Search for the cell housing the specified text and yield its (x, y) center coordinate. 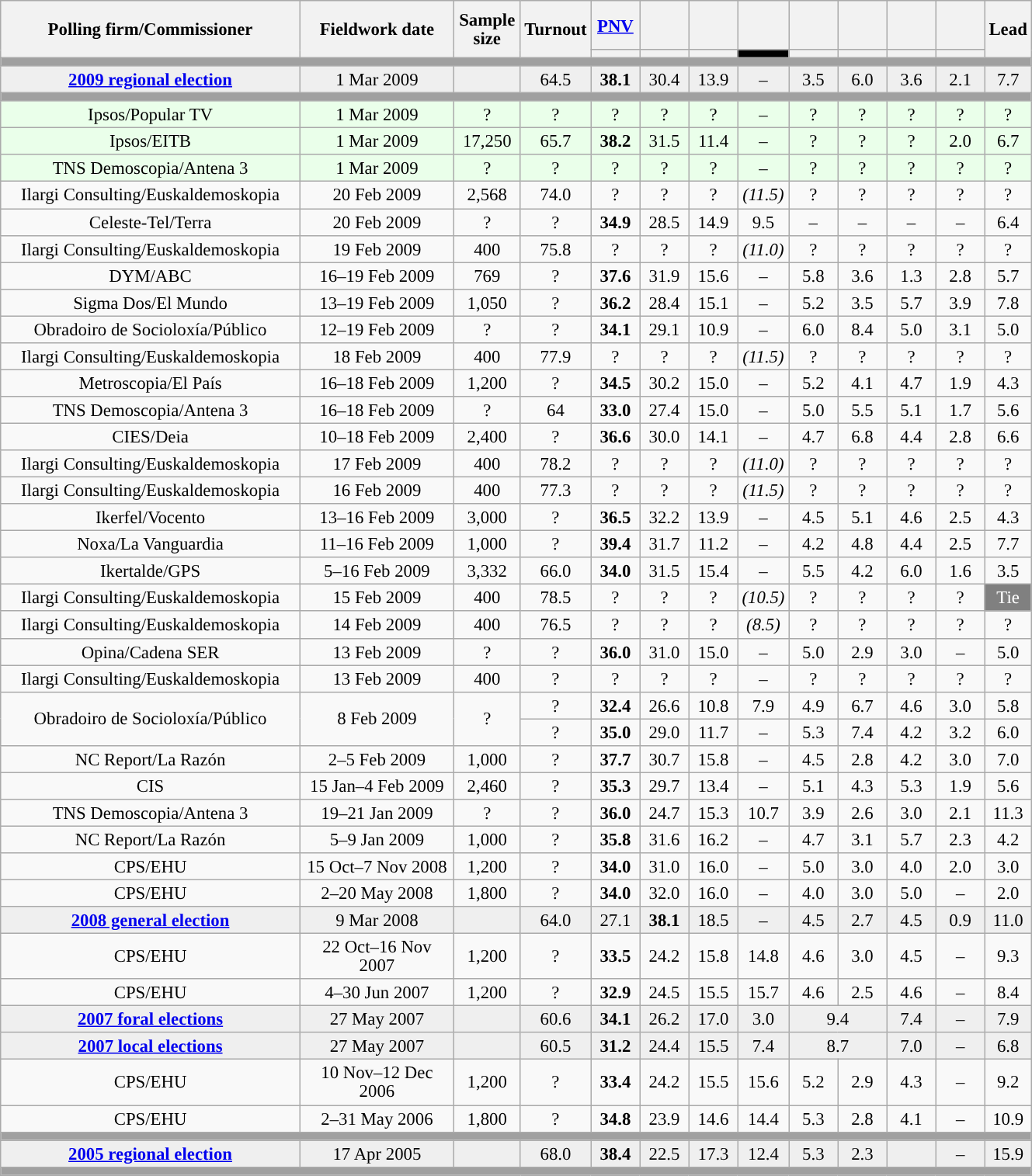
75.8 (556, 248)
35.3 (615, 786)
66.0 (556, 571)
34.8 (615, 1119)
15 Oct–7 Nov 2008 (377, 866)
31.7 (665, 545)
10.8 (713, 705)
22 Oct–16 Nov 2007 (377, 956)
2009 regional election (151, 79)
30.0 (665, 436)
Ikertalde/GPS (151, 571)
18.5 (713, 921)
16–19 Feb 2009 (377, 276)
2,460 (487, 786)
28.5 (665, 222)
17.3 (713, 1153)
64.0 (556, 921)
19–21 Jan 2009 (377, 813)
15.7 (763, 992)
Fieldwork date (377, 29)
11.0 (1008, 921)
3.2 (960, 733)
35.8 (615, 840)
11.4 (713, 141)
38.4 (615, 1153)
13–16 Feb 2009 (377, 517)
2008 general election (151, 921)
5–16 Feb 2009 (377, 571)
17,250 (487, 141)
13–19 Feb 2009 (377, 303)
3,000 (487, 517)
16.2 (713, 840)
Sigma Dos/El Mundo (151, 303)
2–31 May 2006 (377, 1119)
5–9 Jan 2009 (377, 840)
14.4 (763, 1119)
13.4 (713, 786)
78.5 (556, 598)
15.1 (713, 303)
Celeste-Tel/Terra (151, 222)
6.6 (1008, 436)
15.9 (1008, 1153)
8 Feb 2009 (377, 719)
2005 regional election (151, 1153)
27.1 (615, 921)
Noxa/La Vanguardia (151, 545)
Turnout (556, 29)
14.6 (713, 1119)
36.2 (615, 303)
Lead (1008, 29)
2,400 (487, 436)
30.4 (665, 79)
Opina/Cadena SER (151, 652)
15 Jan–4 Feb 2009 (377, 786)
14 Feb 2009 (377, 626)
22.5 (665, 1153)
29.7 (665, 786)
DYM/ABC (151, 276)
1.6 (960, 571)
1.3 (912, 276)
0.9 (960, 921)
17.0 (713, 1020)
24.7 (665, 813)
14.9 (713, 222)
7.8 (1008, 303)
2–5 Feb 2009 (377, 759)
15.3 (713, 813)
24.5 (665, 992)
77.3 (556, 491)
30.7 (665, 759)
1,050 (487, 303)
26.6 (665, 705)
15.4 (713, 571)
34.9 (615, 222)
6.4 (1008, 222)
33.4 (615, 1082)
11.7 (713, 733)
4–30 Jun 2007 (377, 992)
Ikerfel/Vocento (151, 517)
9.3 (1008, 956)
29.1 (665, 329)
8.7 (838, 1046)
(8.5) (763, 626)
32.9 (615, 992)
2007 foral elections (151, 1020)
10.7 (763, 813)
2.7 (862, 921)
77.9 (556, 357)
36.6 (615, 436)
9.2 (1008, 1082)
11.2 (713, 545)
60.5 (556, 1046)
14.8 (763, 956)
10 Nov–12 Dec 2006 (377, 1082)
32.4 (615, 705)
68.0 (556, 1153)
65.7 (556, 141)
31.2 (615, 1046)
18 Feb 2009 (377, 357)
78.2 (556, 464)
4.9 (814, 705)
Metroscopia/El País (151, 383)
2,568 (487, 196)
Tie (1008, 598)
39.4 (615, 545)
28.4 (665, 303)
CIES/Deia (151, 436)
2007 local elections (151, 1046)
Sample size (487, 29)
74.0 (556, 196)
11.3 (1008, 813)
14.1 (713, 436)
34.5 (615, 383)
9.4 (838, 1020)
36.5 (615, 517)
31.9 (665, 276)
CIS (151, 786)
(10.5) (763, 598)
23.9 (665, 1119)
17 Feb 2009 (377, 464)
3,332 (487, 571)
12–19 Feb 2009 (377, 329)
64.5 (556, 79)
9.5 (763, 222)
30.2 (665, 383)
10–18 Feb 2009 (377, 436)
12.4 (763, 1153)
33.0 (615, 410)
35.0 (615, 733)
769 (487, 276)
76.5 (556, 626)
24.4 (665, 1046)
Ipsos/Popular TV (151, 115)
26.2 (665, 1020)
37.6 (615, 276)
29.0 (665, 733)
38.2 (615, 141)
2.6 (862, 813)
60.6 (556, 1020)
27.4 (665, 410)
19 Feb 2009 (377, 248)
Ipsos/EITB (151, 141)
Polling firm/Commissioner (151, 29)
15 Feb 2009 (377, 598)
2–20 May 2008 (377, 894)
PNV (615, 25)
9 Mar 2008 (377, 921)
33.5 (615, 956)
32.2 (665, 517)
4.8 (862, 545)
1.7 (960, 410)
11–16 Feb 2009 (377, 545)
31.6 (665, 840)
64 (556, 410)
16 Feb 2009 (377, 491)
17 Apr 2005 (377, 1153)
32.0 (665, 894)
37.7 (615, 759)
